Detect which cell encompasses the target text, then output its (x, y) center coordinate. 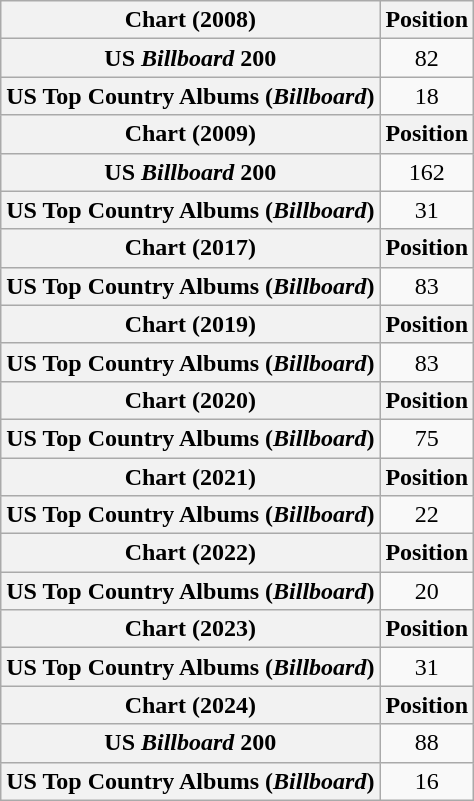
Chart (2009) (190, 134)
82 (427, 58)
18 (427, 96)
Chart (2024) (190, 705)
20 (427, 591)
Chart (2008) (190, 20)
Chart (2019) (190, 324)
88 (427, 743)
16 (427, 781)
Chart (2023) (190, 629)
75 (427, 438)
162 (427, 172)
Chart (2020) (190, 400)
Chart (2022) (190, 553)
22 (427, 515)
Chart (2021) (190, 477)
Chart (2017) (190, 248)
